Return the [x, y] coordinate for the center point of the cell that contains the specified text.  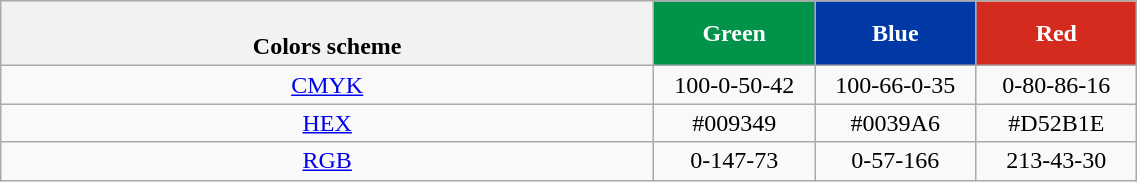
#D52B1E [1056, 123]
Green [734, 34]
0-147-73 [734, 161]
Colors scheme [328, 34]
100-66-0-35 [896, 85]
RGB [328, 161]
#009349 [734, 123]
0-57-166 [896, 161]
Blue [896, 34]
100-0-50-42 [734, 85]
Red [1056, 34]
CMYK [328, 85]
0-80-86-16 [1056, 85]
213-43-30 [1056, 161]
#0039A6 [896, 123]
HEX [328, 123]
